Locate the cell with the specified text and output its [x, y] center coordinate. 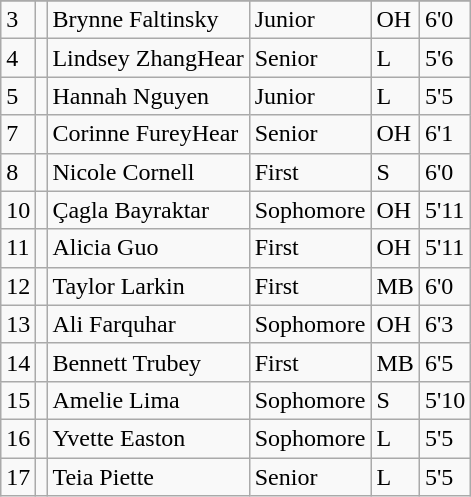
14 [18, 362]
15 [18, 400]
Corinne FureyHear [148, 134]
5 [18, 96]
13 [18, 324]
Hannah Nguyen [148, 96]
Brynne Faltinsky [148, 20]
4 [18, 58]
16 [18, 438]
10 [18, 210]
Amelie Lima [148, 400]
Teia Piette [148, 477]
Yvette Easton [148, 438]
Bennett Trubey [148, 362]
6'3 [444, 324]
8 [18, 172]
5'6 [444, 58]
Ali Farquhar [148, 324]
Lindsey ZhangHear [148, 58]
Taylor Larkin [148, 286]
3 [18, 20]
17 [18, 477]
12 [18, 286]
6'1 [444, 134]
11 [18, 248]
7 [18, 134]
6'5 [444, 362]
Çagla Bayraktar [148, 210]
Nicole Cornell [148, 172]
Alicia Guo [148, 248]
5'10 [444, 400]
